Search for the cell housing the specified text and yield its [X, Y] center coordinate. 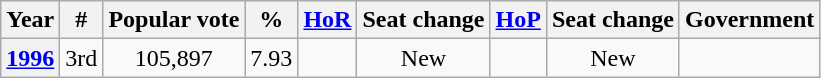
Popular vote [174, 20]
Year [30, 20]
# [82, 20]
3rd [82, 58]
Government [749, 20]
HoR [328, 20]
105,897 [174, 58]
HoP [518, 20]
7.93 [272, 58]
1996 [30, 58]
% [272, 20]
